Output the (X, Y) coordinate of the center of the cell containing the given text.  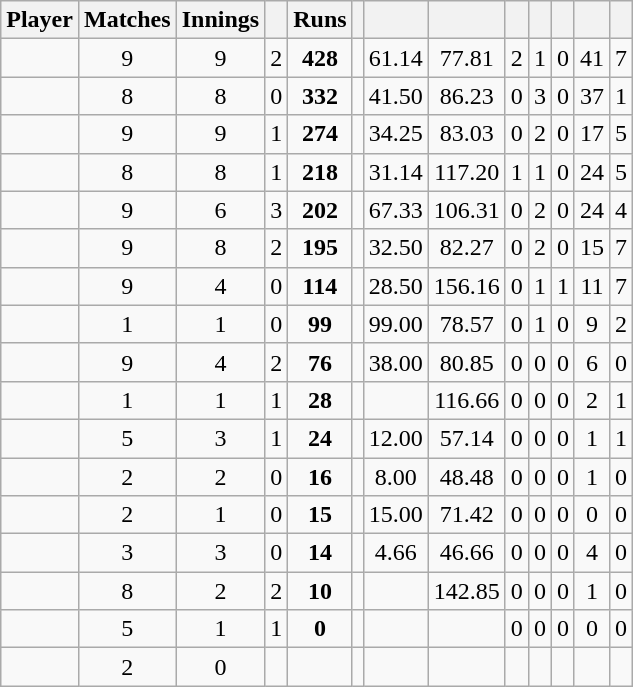
61.14 (396, 58)
15.00 (396, 515)
428 (320, 58)
17 (592, 134)
31.14 (396, 172)
76 (320, 362)
41.50 (396, 96)
37 (592, 96)
Player (40, 20)
Matches (127, 20)
83.03 (466, 134)
71.42 (466, 515)
82.27 (466, 248)
28 (320, 400)
14 (320, 553)
Runs (320, 20)
11 (592, 286)
Innings (220, 20)
218 (320, 172)
77.81 (466, 58)
67.33 (396, 210)
38.00 (396, 362)
46.66 (466, 553)
28.50 (396, 286)
114 (320, 286)
202 (320, 210)
106.31 (466, 210)
332 (320, 96)
99 (320, 324)
57.14 (466, 438)
86.23 (466, 96)
99.00 (396, 324)
16 (320, 477)
116.66 (466, 400)
274 (320, 134)
48.48 (466, 477)
78.57 (466, 324)
32.50 (396, 248)
195 (320, 248)
41 (592, 58)
156.16 (466, 286)
80.85 (466, 362)
10 (320, 591)
8.00 (396, 477)
12.00 (396, 438)
142.85 (466, 591)
4.66 (396, 553)
34.25 (396, 134)
117.20 (466, 172)
